Return the (X, Y) coordinate for the center point of the cell that contains the specified text.  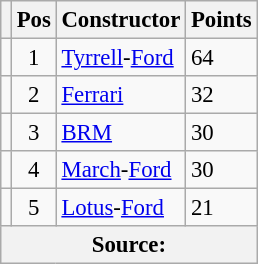
21 (222, 208)
64 (222, 58)
March-Ford (121, 170)
Ferrari (121, 95)
3 (34, 133)
5 (34, 208)
Constructor (121, 20)
Points (222, 20)
2 (34, 95)
Pos (34, 20)
4 (34, 170)
1 (34, 58)
32 (222, 95)
Source: (129, 245)
Lotus-Ford (121, 208)
Tyrrell-Ford (121, 58)
BRM (121, 133)
